Capture the cell that displays the provided text and extract its [X, Y] central coordinate. 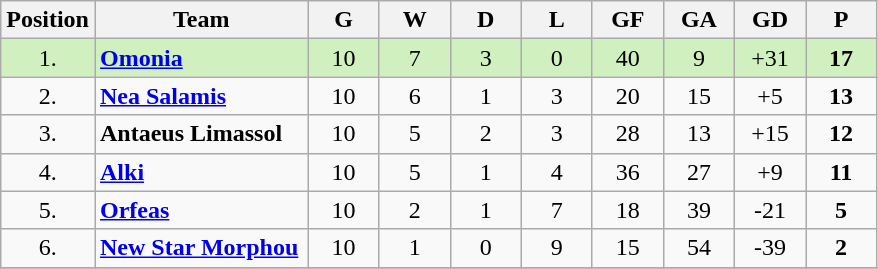
18 [628, 210]
GD [770, 20]
-21 [770, 210]
3. [48, 134]
20 [628, 96]
17 [842, 58]
+9 [770, 172]
4 [556, 172]
-39 [770, 248]
Position [48, 20]
Omonia [201, 58]
27 [698, 172]
Team [201, 20]
40 [628, 58]
G [344, 20]
36 [628, 172]
Orfeas [201, 210]
6 [414, 96]
W [414, 20]
11 [842, 172]
New Star Morphou [201, 248]
12 [842, 134]
L [556, 20]
+15 [770, 134]
D [486, 20]
54 [698, 248]
Nea Salamis [201, 96]
1. [48, 58]
GF [628, 20]
5. [48, 210]
+5 [770, 96]
28 [628, 134]
6. [48, 248]
39 [698, 210]
P [842, 20]
Antaeus Limassol [201, 134]
4. [48, 172]
GA [698, 20]
Alki [201, 172]
+31 [770, 58]
2. [48, 96]
